Return (X, Y) of the center of cell containing provided text 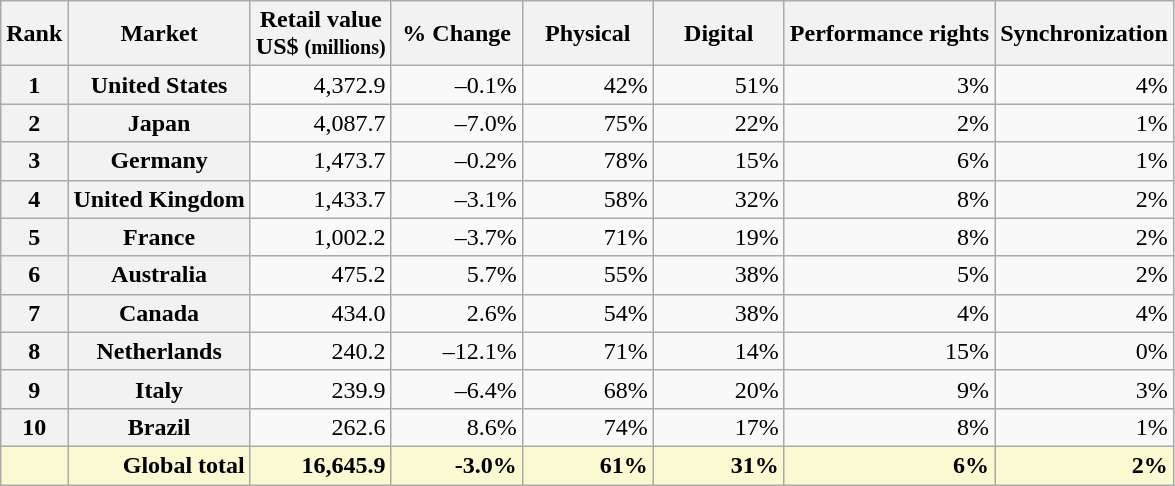
68% (588, 389)
4 (34, 199)
–0.2% (456, 161)
Canada (159, 313)
5.7% (456, 275)
–3.7% (456, 237)
9% (889, 389)
Netherlands (159, 351)
475.2 (320, 275)
262.6 (320, 427)
75% (588, 123)
14% (718, 351)
1,002.2 (320, 237)
-3.0% (456, 465)
22% (718, 123)
–0.1% (456, 85)
2.6% (456, 313)
10 (34, 427)
% Change (456, 34)
Australia (159, 275)
5% (889, 275)
Digital (718, 34)
1,433.7 (320, 199)
239.9 (320, 389)
United States (159, 85)
Italy (159, 389)
Physical (588, 34)
–3.1% (456, 199)
31% (718, 465)
Synchronization (1084, 34)
8 (34, 351)
61% (588, 465)
–12.1% (456, 351)
4,087.7 (320, 123)
–7.0% (456, 123)
55% (588, 275)
17% (718, 427)
Market (159, 34)
32% (718, 199)
19% (718, 237)
42% (588, 85)
Germany (159, 161)
4,372.9 (320, 85)
Performance rights (889, 34)
France (159, 237)
Brazil (159, 427)
Global total (159, 465)
6 (34, 275)
2 (34, 123)
1,473.7 (320, 161)
3 (34, 161)
5 (34, 237)
Retail valueUS$ (millions) (320, 34)
54% (588, 313)
1 (34, 85)
–6.4% (456, 389)
7 (34, 313)
United Kingdom (159, 199)
Japan (159, 123)
20% (718, 389)
9 (34, 389)
16,645.9 (320, 465)
78% (588, 161)
51% (718, 85)
8.6% (456, 427)
240.2 (320, 351)
0% (1084, 351)
Rank (34, 34)
74% (588, 427)
58% (588, 199)
434.0 (320, 313)
